Scan for the cell matching the given text and deliver its (x, y) coordinate at center. 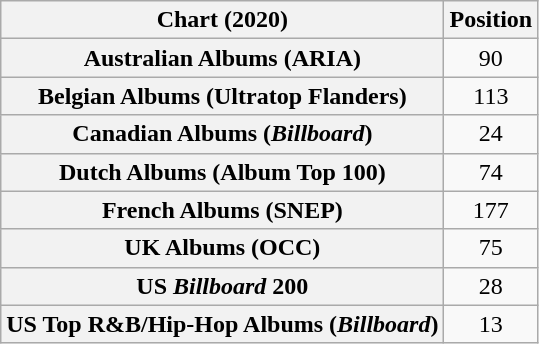
US Billboard 200 (222, 286)
Canadian Albums (Billboard) (222, 134)
Position (491, 20)
74 (491, 172)
US Top R&B/Hip-Hop Albums (Billboard) (222, 324)
French Albums (SNEP) (222, 210)
Belgian Albums (Ultratop Flanders) (222, 96)
28 (491, 286)
90 (491, 58)
Australian Albums (ARIA) (222, 58)
UK Albums (OCC) (222, 248)
Dutch Albums (Album Top 100) (222, 172)
13 (491, 324)
Chart (2020) (222, 20)
75 (491, 248)
113 (491, 96)
177 (491, 210)
24 (491, 134)
